Extract the [x, y] coordinate from the center of the cell holding the provided text.  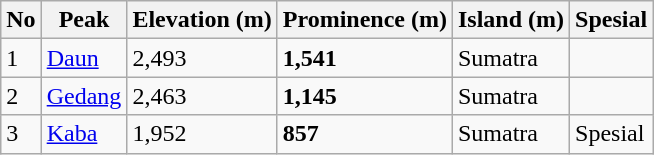
Peak [84, 20]
No [21, 20]
3 [21, 134]
1,541 [364, 58]
857 [364, 134]
Elevation (m) [202, 20]
1,952 [202, 134]
Island (m) [510, 20]
1,145 [364, 96]
Prominence (m) [364, 20]
Gedang [84, 96]
Daun [84, 58]
Kaba [84, 134]
2 [21, 96]
2,493 [202, 58]
2,463 [202, 96]
1 [21, 58]
